Capture the cell that displays the provided text and extract its [X, Y] central coordinate. 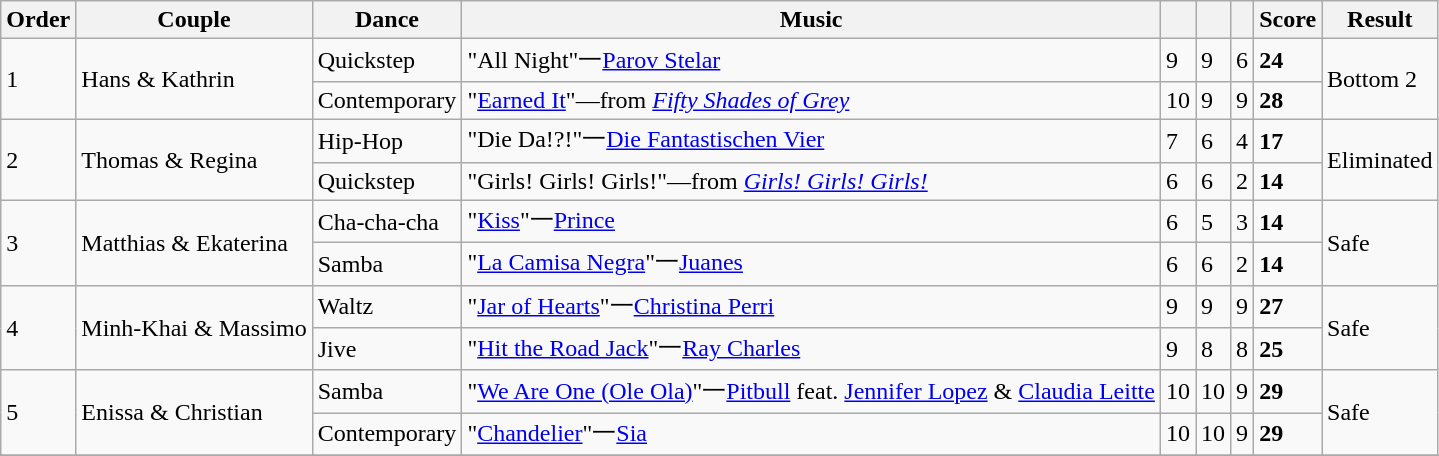
"We Are One (Ole Ola)"一Pitbull feat. Jennifer Lopez & Claudia Leitte [812, 392]
Dance [387, 20]
Thomas & Regina [194, 160]
Minh-Khai & Massimo [194, 328]
24 [1288, 60]
Couple [194, 20]
28 [1288, 100]
25 [1288, 350]
"Kiss"一Prince [812, 222]
Jive [387, 350]
Order [38, 20]
"La Camisa Negra"一Juanes [812, 264]
"Girls! Girls! Girls!"—from Girls! Girls! Girls! [812, 181]
"All Night"一Parov Stelar [812, 60]
"Die Da!?!"一Die Fantastischen Vier [812, 140]
Enissa & Christian [194, 412]
Score [1288, 20]
27 [1288, 306]
"Hit the Road Jack"一Ray Charles [812, 350]
1 [38, 80]
Cha-cha-cha [387, 222]
Bottom 2 [1380, 80]
Music [812, 20]
"Chandelier"一Sia [812, 434]
"Earned It"—from Fifty Shades of Grey [812, 100]
7 [1178, 140]
Matthias & Ekaterina [194, 242]
Hip-Hop [387, 140]
Result [1380, 20]
17 [1288, 140]
"Jar of Hearts"一Christina Perri [812, 306]
Eliminated [1380, 160]
Waltz [387, 306]
Hans & Kathrin [194, 80]
